Identify which cell holds the provided text, then report its (x, y) central coordinate. 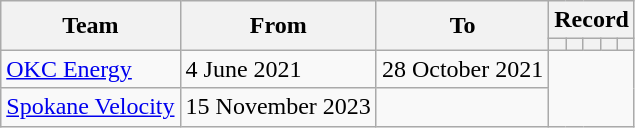
4 June 2021 (278, 69)
28 October 2021 (462, 69)
To (462, 26)
Spokane Velocity (90, 107)
15 November 2023 (278, 107)
From (278, 26)
Team (90, 26)
Record (592, 20)
OKC Energy (90, 69)
